Scan for the cell matching the given text and deliver its [x, y] coordinate at center. 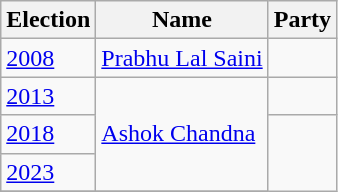
2023 [48, 172]
Prabhu Lal Saini [182, 58]
Election [48, 20]
Ashok Chandna [182, 134]
2013 [48, 96]
2018 [48, 134]
2008 [48, 58]
Name [182, 20]
Party [302, 20]
